Detect which cell encompasses the target text, then output its (X, Y) center coordinate. 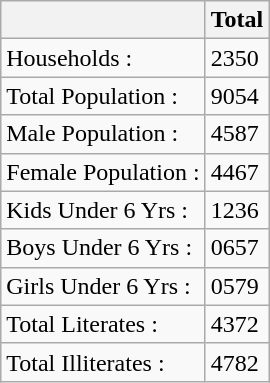
4467 (237, 172)
0657 (237, 248)
Total Population : (103, 96)
1236 (237, 210)
Total Illiterates : (103, 362)
Total (237, 20)
Girls Under 6 Yrs : (103, 286)
0579 (237, 286)
4587 (237, 134)
Kids Under 6 Yrs : (103, 210)
Households : (103, 58)
Male Population : (103, 134)
4372 (237, 324)
9054 (237, 96)
Female Population : (103, 172)
2350 (237, 58)
4782 (237, 362)
Total Literates : (103, 324)
Boys Under 6 Yrs : (103, 248)
